Pinpoint the cell where the given text exists, returning its [X, Y] midpoint coordinate. 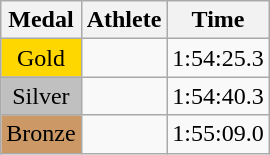
1:55:09.0 [218, 134]
Gold [41, 58]
Time [218, 20]
Silver [41, 96]
Bronze [41, 134]
1:54:40.3 [218, 96]
Medal [41, 20]
Athlete [124, 20]
1:54:25.3 [218, 58]
